Locate the cell with the specified text and output its [X, Y] center coordinate. 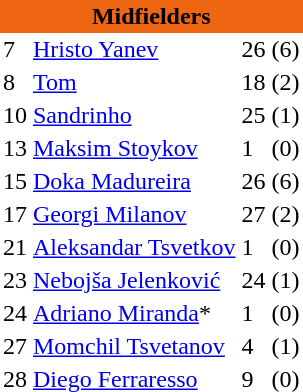
18 [253, 82]
17 [15, 214]
7 [15, 50]
Doka Madureira [134, 182]
25 [253, 116]
Sandrinho [134, 116]
8 [15, 82]
Nebojša Jelenković [134, 280]
4 [253, 346]
10 [15, 116]
Tom [134, 82]
13 [15, 148]
Momchil Tsvetanov [134, 346]
Adriano Miranda* [134, 314]
23 [15, 280]
21 [15, 248]
15 [15, 182]
Hristo Yanev [134, 50]
Maksim Stoykov [134, 148]
Aleksandar Tsvetkov [134, 248]
Midfielders [151, 16]
Georgi Milanov [134, 214]
